Scan for the cell matching the given text and deliver its (x, y) coordinate at center. 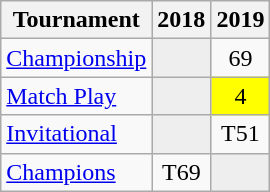
Championship (76, 58)
Tournament (76, 20)
69 (240, 58)
2019 (240, 20)
T69 (182, 172)
Match Play (76, 96)
T51 (240, 134)
4 (240, 96)
2018 (182, 20)
Champions (76, 172)
Invitational (76, 134)
